Provide the (x, y) coordinate of the cell's center where the given text is located.  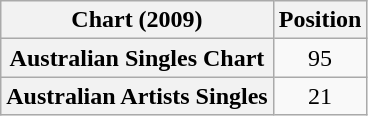
95 (320, 58)
Position (320, 20)
Chart (2009) (137, 20)
Australian Artists Singles (137, 96)
Australian Singles Chart (137, 58)
21 (320, 96)
